Scan for the cell matching the given text and deliver its (x, y) coordinate at center. 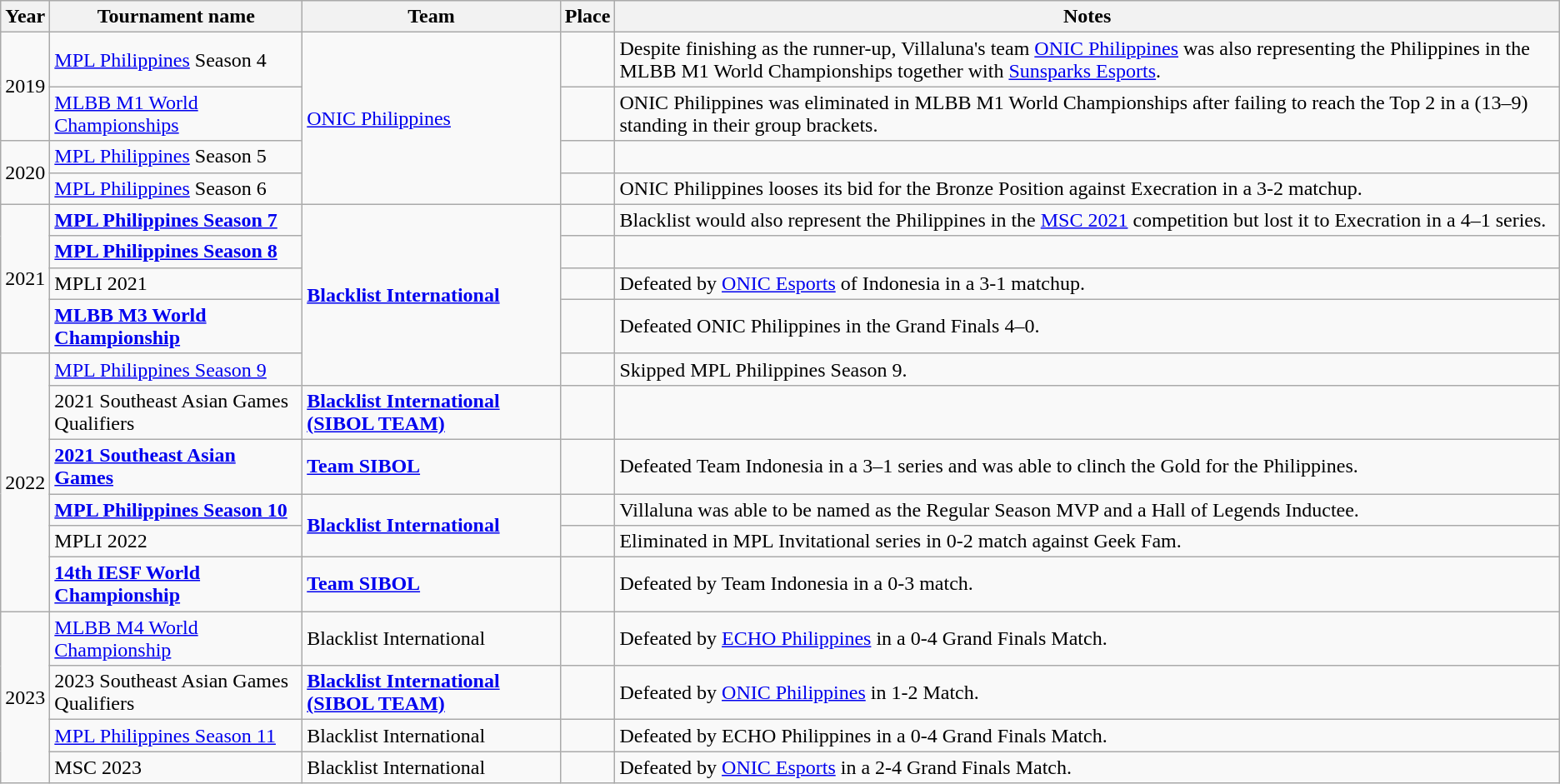
Tournament name (177, 17)
14th IESF World Championship (177, 585)
MPL Philippines Season 5 (177, 157)
MPLI 2022 (177, 542)
Notes (1087, 17)
MPL Philippines Season 7 (177, 220)
2019 (25, 87)
MPL Philippines Season 6 (177, 188)
ONIC Philippines looses its bid for the Bronze Position against Execration in a 3-2 matchup. (1087, 188)
Eliminated in MPL Invitational series in 0-2 match against Geek Fam. (1087, 542)
2020 (25, 172)
ONIC Philippines (432, 118)
Year (25, 17)
Defeated by Team Indonesia in a 0-3 match. (1087, 585)
MLBB M4 World Championship (177, 638)
2021 Southeast Asian Games (177, 467)
Team (432, 17)
Skipped MPL Philippines Season 9. (1087, 369)
2023 (25, 697)
Villaluna was able to be named as the Regular Season MVP and a Hall of Legends Inductee. (1087, 509)
ONIC Philippines was eliminated in MLBB M1 World Championships after failing to reach the Top 2 in a (13–9) standing in their group brackets. (1087, 113)
2022 (25, 482)
MLBB M1 World Championships (177, 113)
Blacklist would also represent the Philippines in the MSC 2021 competition but lost it to Execration in a 4–1 series. (1087, 220)
MPL Philippines Season 11 (177, 736)
MPL Philippines Season 10 (177, 509)
2023 Southeast Asian Games Qualifiers (177, 693)
Defeated by ONIC Philippines in 1-2 Match. (1087, 693)
MPL Philippines Season 8 (177, 252)
MPLI 2021 (177, 283)
Defeated by ONIC Esports in a 2-4 Grand Finals Match. (1087, 767)
2021 Southeast Asian Games Qualifiers (177, 412)
MPL Philippines Season 4 (177, 60)
2021 (25, 278)
Defeated by ONIC Esports of Indonesia in a 3-1 matchup. (1087, 283)
MSC 2023 (177, 767)
Defeated Team Indonesia in a 3–1 series and was able to clinch the Gold for the Philippines. (1087, 467)
Defeated ONIC Philippines in the Grand Finals 4–0. (1087, 327)
MLBB M3 World Championship (177, 327)
MPL Philippines Season 9 (177, 369)
Place (587, 17)
